Return the [x, y] coordinate for the center point of the cell that contains the specified text.  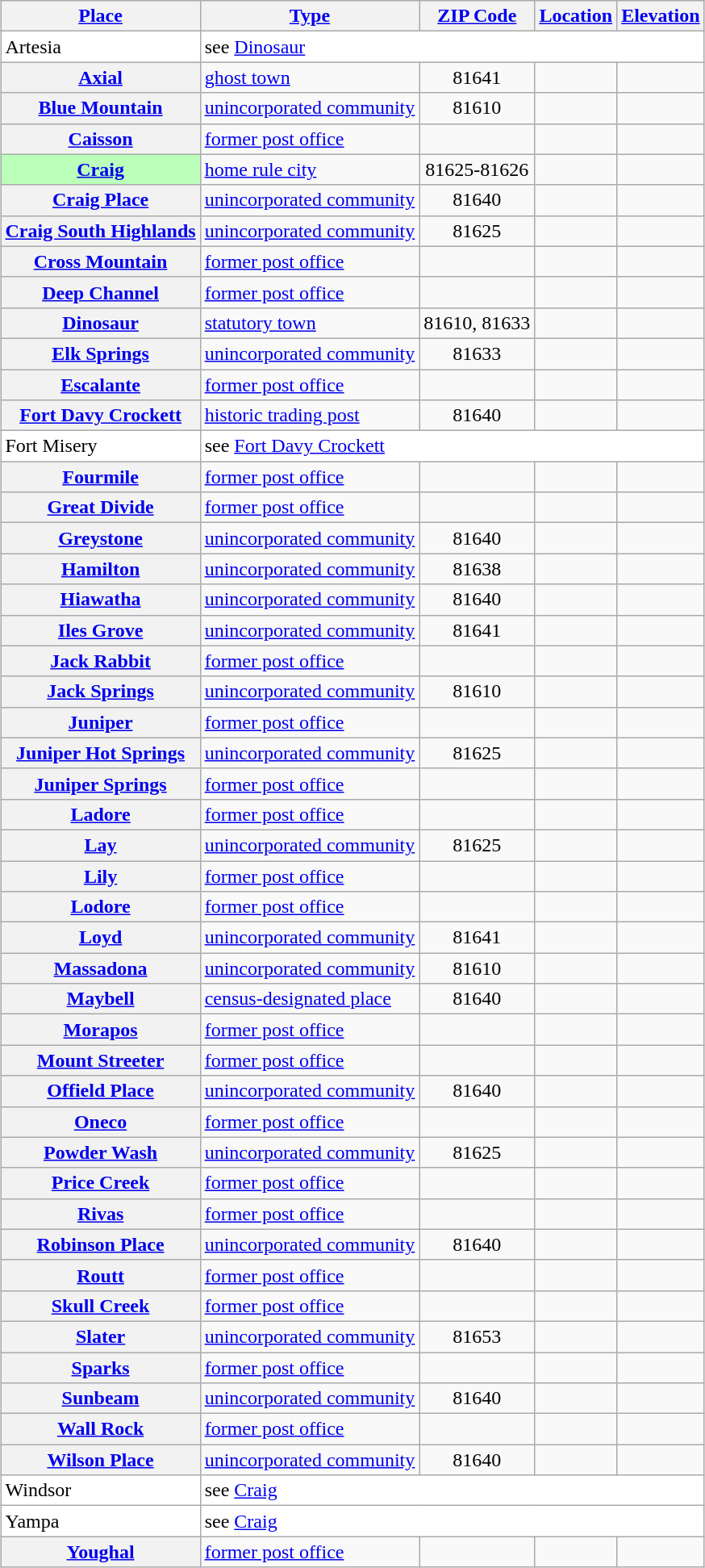
Escalante [100, 385]
Rivas [100, 1214]
81625-81626 [478, 169]
Sparks [100, 1368]
Craig Place [100, 200]
Maybell [100, 999]
Place [100, 16]
Type [310, 16]
Slater [100, 1336]
Great Divide [100, 508]
Youghal [100, 1552]
Fourmile [100, 477]
Offield Place [100, 1091]
Caisson [100, 139]
statutory town [310, 323]
Jack Rabbit [100, 661]
Mount Streeter [100, 1060]
Iles Grove [100, 630]
Juniper Springs [100, 784]
Morapos [100, 1030]
Location [576, 16]
Hiawatha [100, 600]
ZIP Code [478, 16]
ghost town [310, 77]
Axial [100, 77]
Ladore [100, 814]
Elevation [661, 16]
81653 [478, 1336]
Oneco [100, 1122]
Fort Davy Crockett [100, 416]
Skull Creek [100, 1306]
Fort Misery [100, 446]
Cross Mountain [100, 261]
Wilson Place [100, 1460]
Routt [100, 1275]
81638 [478, 569]
81610, 81633 [478, 323]
home rule city [310, 169]
Craig South Highlands [100, 231]
Massadona [100, 968]
Lodore [100, 907]
Windsor [100, 1491]
historic trading post [310, 416]
Powder Wash [100, 1152]
Sunbeam [100, 1399]
Craig [100, 169]
Artesia [100, 47]
Lily [100, 876]
see Fort Davy Crockett [452, 446]
Wall Rock [100, 1429]
Price Creek [100, 1183]
Deep Channel [100, 292]
Jack Springs [100, 692]
Robinson Place [100, 1244]
Lay [100, 845]
Blue Mountain [100, 108]
Elk Springs [100, 353]
Juniper Hot Springs [100, 753]
Hamilton [100, 569]
census-designated place [310, 999]
Dinosaur [100, 323]
Yampa [100, 1521]
81633 [478, 353]
see Dinosaur [452, 47]
Juniper [100, 722]
Loyd [100, 938]
Greystone [100, 538]
